Identify which cell holds the provided text, then report its [X, Y] central coordinate. 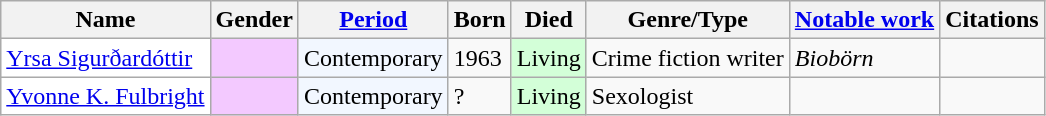
Yvonne K. Fulbright [106, 96]
Biobörn [864, 58]
Gender [254, 20]
Yrsa Sigurðardóttir [106, 58]
Sexologist [688, 96]
Citations [992, 20]
1963 [480, 58]
Born [480, 20]
? [480, 96]
Notable work [864, 20]
Period [373, 20]
Name [106, 20]
Died [548, 20]
Genre/Type [688, 20]
Crime fiction writer [688, 58]
